Provide the (X, Y) coordinate of the cell's center where the given text is located.  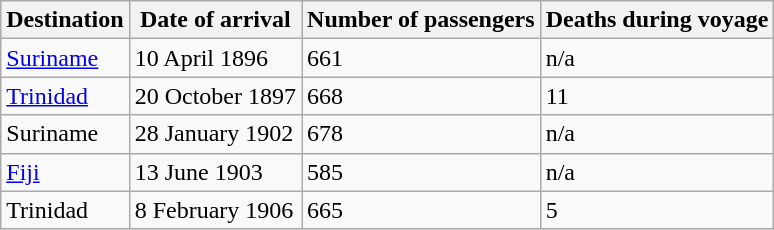
13 June 1903 (215, 172)
11 (657, 96)
20 October 1897 (215, 96)
Number of passengers (422, 20)
Deaths during voyage (657, 20)
585 (422, 172)
Destination (65, 20)
665 (422, 210)
Date of arrival (215, 20)
Fiji (65, 172)
10 April 1896 (215, 58)
5 (657, 210)
668 (422, 96)
661 (422, 58)
28 January 1902 (215, 134)
8 February 1906 (215, 210)
678 (422, 134)
